Search for the cell housing the specified text and yield its [X, Y] center coordinate. 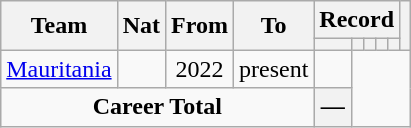
— [333, 107]
present [273, 69]
To [273, 26]
Team [59, 26]
From [200, 26]
2022 [200, 69]
Nat [141, 26]
Mauritania [59, 69]
Record [357, 20]
Career Total [158, 107]
